Determine the [X, Y] coordinate at the center of the cell enclosing the given text.  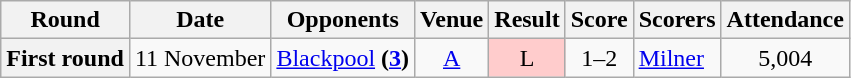
Result [527, 20]
Scorers [677, 20]
5,004 [785, 58]
Venue [452, 20]
First round [66, 58]
1–2 [599, 58]
A [452, 58]
11 November [200, 58]
Opponents [343, 20]
Milner [677, 58]
L [527, 58]
Attendance [785, 20]
Blackpool (3) [343, 58]
Score [599, 20]
Date [200, 20]
Round [66, 20]
